From the cell containing the given text, extract its center point as (X, Y) coordinate. 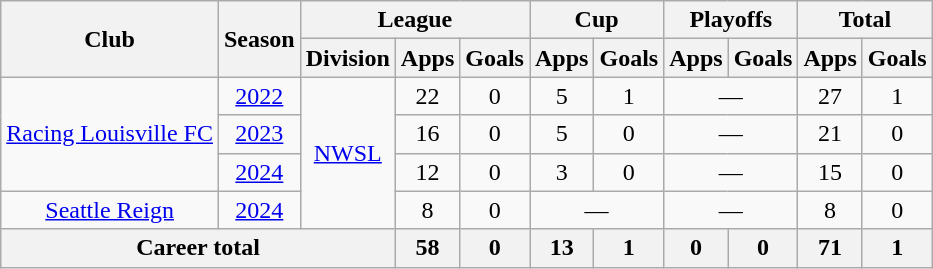
21 (830, 134)
Season (259, 39)
3 (562, 172)
Cup (597, 20)
13 (562, 248)
Racing Louisville FC (110, 134)
71 (830, 248)
Career total (198, 248)
Total (865, 20)
Division (348, 58)
Club (110, 39)
16 (427, 134)
58 (427, 248)
Playoffs (731, 20)
Seattle Reign (110, 210)
12 (427, 172)
League (414, 20)
27 (830, 96)
2023 (259, 134)
2022 (259, 96)
15 (830, 172)
22 (427, 96)
NWSL (348, 153)
